Search for the cell housing the specified text and yield its [x, y] center coordinate. 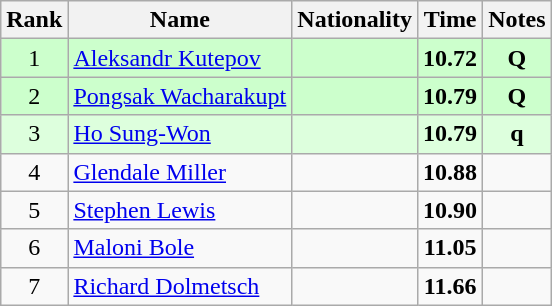
Glendale Miller [180, 172]
5 [34, 210]
Nationality [355, 20]
Pongsak Wacharakupt [180, 96]
Stephen Lewis [180, 210]
10.90 [450, 210]
4 [34, 172]
Maloni Bole [180, 248]
Aleksandr Kutepov [180, 58]
Time [450, 20]
11.05 [450, 248]
Richard Dolmetsch [180, 286]
q [517, 134]
7 [34, 286]
Notes [517, 20]
10.72 [450, 58]
Rank [34, 20]
Ho Sung-Won [180, 134]
10.88 [450, 172]
Name [180, 20]
2 [34, 96]
1 [34, 58]
6 [34, 248]
11.66 [450, 286]
3 [34, 134]
